Capture the cell that displays the provided text and extract its [x, y] central coordinate. 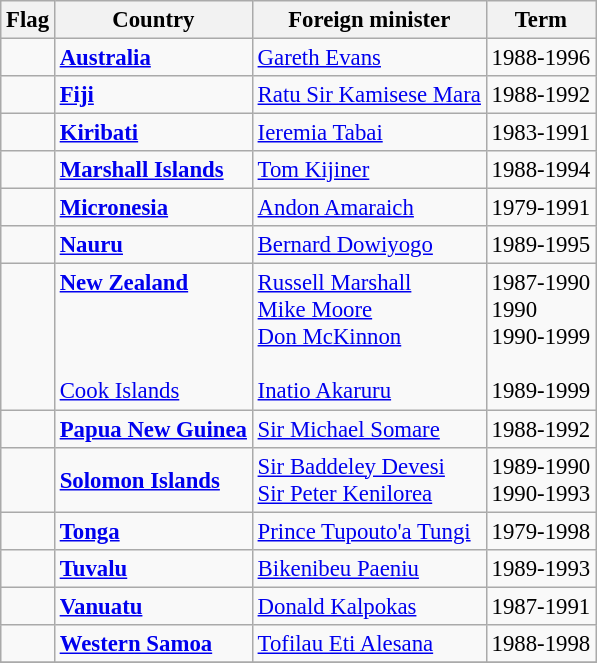
1979-1991 [540, 208]
New ZealandCook Islands [153, 337]
Russell MarshallMike MooreDon McKinnonInatio Akaruru [369, 337]
Tofilau Eti Alesana [369, 644]
Vanuatu [153, 606]
Nauru [153, 245]
Australia [153, 58]
Marshall Islands [153, 170]
Ieremia Tabai [369, 133]
Micronesia [153, 208]
Solomon Islands [153, 480]
1988-1994 [540, 170]
Sir Michael Somare [369, 429]
Term [540, 20]
Foreign minister [369, 20]
1987-199019901990-19991989-1999 [540, 337]
1988-1996 [540, 58]
Gareth Evans [369, 58]
1987-1991 [540, 606]
1989-19901990-1993 [540, 480]
Sir Baddeley DevesiSir Peter Kenilorea [369, 480]
Bikenibeu Paeniu [369, 568]
Tuvalu [153, 568]
Donald Kalpokas [369, 606]
1983-1991 [540, 133]
Western Samoa [153, 644]
Country [153, 20]
1989-1993 [540, 568]
1989-1995 [540, 245]
Prince Tupouto'a Tungi [369, 531]
Ratu Sir Kamisese Mara [369, 95]
Flag [28, 20]
Fiji [153, 95]
1988-1998 [540, 644]
1979-1998 [540, 531]
Kiribati [153, 133]
Bernard Dowiyogo [369, 245]
Tonga [153, 531]
Tom Kijiner [369, 170]
Andon Amaraich [369, 208]
Papua New Guinea [153, 429]
